Scan for the cell matching the given text and deliver its (X, Y) coordinate at center. 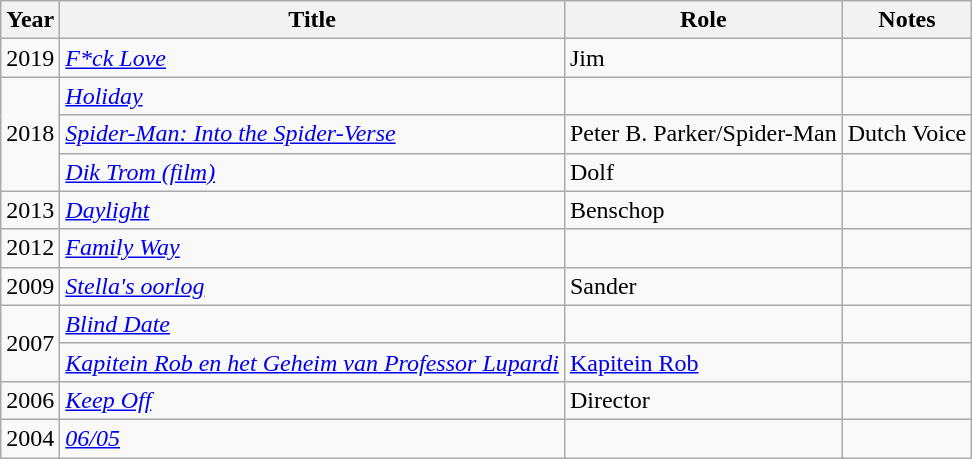
Dik Trom (film) (312, 172)
2012 (30, 248)
2009 (30, 286)
2019 (30, 58)
06/05 (312, 438)
Spider-Man: Into the Spider-Verse (312, 134)
Daylight (312, 210)
2007 (30, 343)
Dutch Voice (906, 134)
Notes (906, 20)
F*ck Love (312, 58)
Blind Date (312, 324)
Peter B. Parker/Spider-Man (703, 134)
Role (703, 20)
Kapitein Rob (703, 362)
Director (703, 400)
Stella's oorlog (312, 286)
Holiday (312, 96)
Title (312, 20)
2006 (30, 400)
Keep Off (312, 400)
Year (30, 20)
Kapitein Rob en het Geheim van Professor Lupardi (312, 362)
Family Way (312, 248)
Benschop (703, 210)
Sander (703, 286)
2018 (30, 134)
Jim (703, 58)
Dolf (703, 172)
2013 (30, 210)
2004 (30, 438)
